Search for the cell housing the specified text and yield its (X, Y) center coordinate. 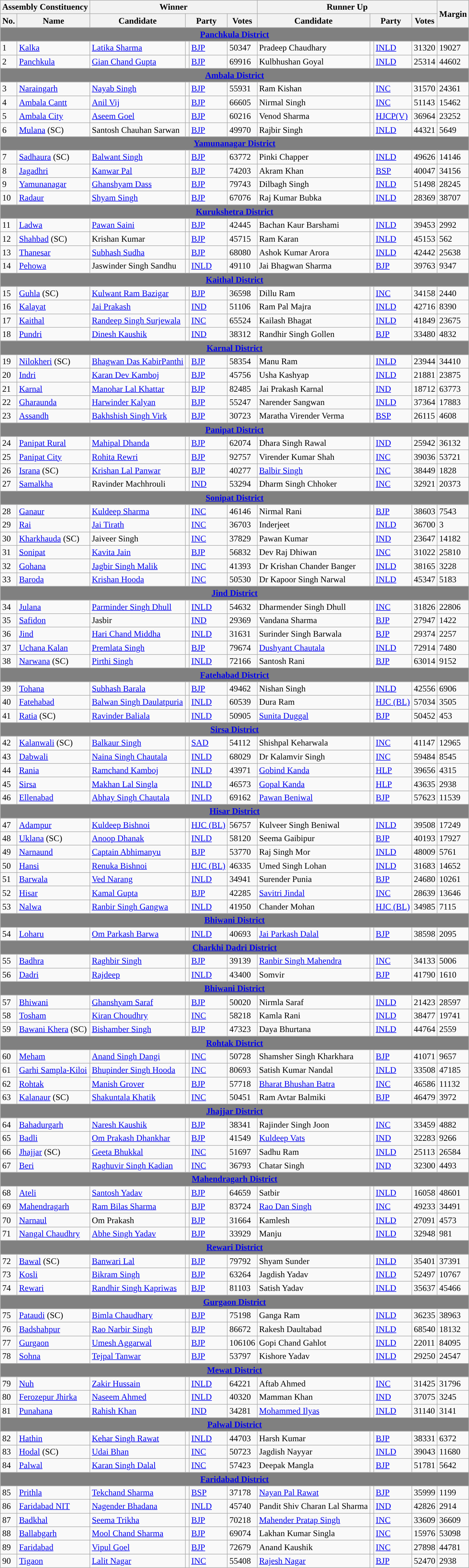
38331 (424, 1438)
44321 (424, 130)
50 (9, 866)
19 (9, 361)
60539 (243, 702)
Kailash Bhagat (313, 320)
29369 (243, 621)
63264 (243, 1275)
Bishamber Singh (137, 1029)
28639 (424, 893)
53797 (243, 1356)
Banwari Lal (137, 1261)
Om Prakash Dhankhar (137, 1138)
34158 (424, 293)
26 (9, 471)
Ghanshyam Saraf (137, 1002)
Nayab Singh (137, 89)
Daya Bhurtana (313, 1029)
44602 (453, 62)
20 (9, 375)
45153 (424, 239)
34281 (243, 1411)
Prithla (54, 1493)
40 (9, 702)
2257 (453, 634)
Faridabad NIT (54, 1506)
6906 (453, 689)
Dr Krishan Chander Banger (313, 566)
45715 (243, 239)
9 (9, 184)
Gurgaon District (235, 1302)
5761 (453, 852)
45347 (424, 579)
Geeta Bhukkal (137, 1152)
33609 (424, 1520)
4882 (453, 1125)
9152 (453, 661)
Rao Narbir Singh (137, 1329)
42716 (424, 307)
43971 (243, 770)
Pehowa (54, 266)
25638 (453, 252)
Rakesh Daultabad (313, 1329)
12 (9, 239)
17883 (453, 402)
Chander Mohan (313, 907)
Umesh Aggarwal (137, 1343)
78 (9, 1356)
Panchkula District (235, 34)
Rajdeep (137, 975)
Narnaund (54, 852)
Ferozepur Jhirka (54, 1397)
Bahadurgarh (54, 1125)
14182 (453, 539)
15976 (424, 1534)
Ambala District (235, 75)
69 (9, 1206)
Jai Bhagwan Sharma (313, 266)
37075 (424, 1397)
Jagadhri (54, 171)
86672 (243, 1329)
Kiran Choudhry (137, 1015)
2095 (453, 934)
Nangal Chaudhry (54, 1234)
45740 (243, 1506)
Pawan Saini (137, 225)
Satish Kumar Nandal (313, 1070)
Renuka Bishnoi (137, 866)
Kavita Jain (137, 552)
Ganga Ram (313, 1316)
44781 (453, 1547)
89 (9, 1547)
Sadhaura (SC) (54, 157)
Bhagwan Das KabirPanthi (137, 361)
38 (9, 661)
35999 (424, 1493)
Dhara Singh Rawal (313, 443)
80693 (243, 1070)
46 (9, 797)
41071 (424, 1057)
Shamsher Singh Kharkhara (313, 1057)
19027 (453, 48)
Hari Chand Middha (137, 634)
Tigaon (54, 1561)
60216 (243, 116)
40320 (243, 1397)
Panipat District (235, 430)
Jind District (235, 593)
38312 (243, 334)
29250 (424, 1356)
Kalayat (54, 307)
87 (9, 1520)
34156 (453, 171)
Hathin (54, 1438)
68029 (243, 757)
Nuh (54, 1384)
Jai Prakash (137, 307)
5642 (453, 1465)
7115 (453, 907)
51498 (424, 184)
36598 (243, 293)
Bakhshish Singh Virk (137, 416)
Fatehabad District (235, 675)
Ballabgarh (54, 1534)
Tosham (54, 1015)
Ravinder Baliala (137, 716)
Ellenabad (54, 797)
Safidon (54, 621)
40047 (424, 171)
Ashok Kumar Arora (313, 252)
50905 (243, 716)
Sonipat (54, 552)
Jhajjar (SC) (54, 1152)
Dev Raj Dhiwan (313, 552)
Vipul Goel (137, 1547)
Gohana (54, 566)
Ram Pal Majra (313, 307)
36 (9, 634)
Pinki Chapper (313, 157)
Raj Kumar Bubka (313, 198)
37364 (424, 402)
55 (9, 961)
453 (453, 716)
53721 (453, 457)
Sunita Duggal (313, 716)
Shakuntala Khatik (137, 1097)
Dushyant Chautala (313, 648)
Kuldeep Bishnoi (137, 825)
72914 (424, 648)
Manu Ram (313, 361)
39453 (424, 225)
55408 (243, 1561)
33459 (424, 1125)
Charkhi Dadri District (235, 947)
39043 (424, 1452)
1199 (453, 1493)
72679 (243, 1547)
35637 (424, 1288)
Abhe Singh Yadav (137, 1234)
25314 (424, 62)
Panipat City (54, 457)
84095 (453, 1343)
Raghuvir Singh Kadian (137, 1166)
79 (9, 1384)
7543 (453, 511)
Abhay Singh Chautala (137, 797)
39139 (243, 961)
34941 (243, 879)
31 (9, 552)
Nirmla Saraf (313, 1002)
Om Parkash Barwa (137, 934)
51106 (243, 307)
43635 (424, 784)
36235 (424, 1316)
Dilbagh Singh (313, 184)
86 (9, 1506)
Jaswinder Singh Sandhu (137, 266)
4573 (453, 1220)
Bachan Kaur Barshami (313, 225)
Dr Kalamvir Singh (313, 757)
Badli (54, 1138)
27898 (424, 1547)
Jagbir Singh Malik (137, 566)
46573 (243, 784)
24 (9, 443)
Beri (54, 1166)
Akram Khan (313, 171)
Ambala Cantt (54, 102)
58120 (243, 839)
Nirmal Rani (313, 511)
Kulbhushan Goyal (313, 62)
82485 (243, 389)
Kharkhauda (SC) (54, 539)
Gopi Chand Gahlot (313, 1343)
Randeep Singh Surjewala (137, 320)
Kuldeep Vats (313, 1138)
85 (9, 1493)
SAD (208, 743)
Dr Kapoor Singh Narwal (313, 579)
3505 (453, 702)
Rai (54, 525)
65524 (243, 320)
37 (9, 648)
Barwala (54, 879)
23944 (424, 361)
Rahish Khan (137, 1411)
No. (9, 21)
Jai Tirath (137, 525)
63014 (424, 661)
Jai Prakash Karnal (313, 389)
17249 (453, 825)
83 (9, 1452)
Hodal (SC) (54, 1452)
34985 (424, 907)
36703 (243, 525)
Kosli (54, 1275)
Jagdish Yadav (313, 1275)
Dharm Singh Chhoker (313, 484)
Kalka (54, 48)
32921 (424, 484)
38165 (424, 566)
40693 (243, 934)
73 (9, 1275)
Maratha Virender Verma (313, 416)
Zakir Hussain (137, 1384)
31631 (243, 634)
57034 (424, 702)
Dharmender Singh Dhull (313, 607)
55247 (243, 402)
36793 (243, 1166)
Lakhan Kumar Singla (313, 1534)
47185 (453, 1070)
72 (9, 1261)
Ram Bilas Sharma (137, 1206)
58218 (243, 1015)
Ateli (54, 1193)
42 (9, 743)
46479 (424, 1097)
Ram Kishan (313, 89)
63 (9, 1097)
Kulveer Singh Beniwal (313, 825)
35 (9, 621)
83724 (243, 1206)
Kaithal (54, 320)
Naresh Kaushik (137, 1125)
64 (9, 1125)
18712 (424, 389)
Bikram Singh (137, 1275)
Premlata Singh (137, 648)
59 (9, 1029)
27091 (424, 1220)
Dura Ram (313, 702)
Naraingarh (54, 89)
41849 (424, 320)
54 (9, 934)
32283 (424, 1138)
61 (9, 1070)
4 (9, 102)
Bharat Bhushan Batra (313, 1084)
Makhan Lal Singla (137, 784)
72166 (243, 661)
49462 (243, 689)
Parminder Singh Dhull (137, 607)
HJCP(V) (393, 116)
41790 (424, 975)
Chatar Singh (313, 1166)
26584 (453, 1152)
Balbir Singh (313, 471)
90 (9, 1561)
40193 (424, 839)
49 (9, 852)
Naseem Ahmed (137, 1397)
24361 (453, 89)
34 (9, 607)
81 (9, 1411)
Kurukshetra District (235, 212)
48601 (453, 1193)
42826 (424, 1506)
13646 (453, 893)
62074 (243, 443)
1828 (453, 471)
Jai Parkash Dalal (313, 934)
Indri (54, 375)
66 (9, 1152)
Bimla Chaudhary (137, 1316)
Gurgaon (54, 1343)
41549 (243, 1138)
Venod Sharma (313, 116)
19741 (453, 1015)
3141 (453, 1411)
74 (9, 1288)
31425 (424, 1384)
47323 (243, 1029)
2559 (453, 1029)
981 (453, 1234)
14146 (453, 157)
Assandh (54, 416)
Sonipat District (235, 498)
6 (9, 130)
34491 (453, 1206)
55931 (243, 89)
Kanwar Pal (137, 171)
5183 (453, 579)
Jhajjar District (235, 1111)
Pawan Beniwal (313, 797)
16058 (424, 1193)
5006 (453, 961)
43400 (243, 975)
53 (9, 907)
11 (9, 225)
Virender Kumar Shah (313, 457)
28 (9, 511)
Krishan Lal Panwar (137, 471)
42285 (243, 893)
69916 (243, 62)
Rewari (54, 1288)
Mahender Pratap Singh (313, 1520)
Umed Singh Lohan (313, 866)
49626 (424, 157)
14652 (453, 866)
Manju (313, 1234)
Badhra (54, 961)
Udai Bhan (137, 1452)
24680 (424, 879)
Mulana (SC) (54, 130)
Balwan Singh Daulatpuria (137, 702)
Ladwa (54, 225)
Latika Sharma (137, 48)
Mahipal Dhanda (137, 443)
Ranbir Singh Gangwa (137, 907)
38477 (424, 1015)
Tekchand Sharma (137, 1493)
70 (9, 1220)
38449 (424, 471)
Garhi Sampla-Kiloi (54, 1070)
41393 (243, 566)
57 (9, 1002)
4832 (453, 334)
33 (9, 579)
Karnal (54, 389)
31140 (424, 1411)
Santosh Chauhan Sarwan (137, 130)
Fatehabad (54, 702)
38341 (243, 1125)
Kamlesh (313, 1220)
67076 (243, 198)
Runner Up (347, 7)
39656 (424, 770)
31320 (424, 48)
58354 (243, 361)
80 (9, 1397)
Ramchand Kamboj (137, 770)
Shyam Singh (137, 198)
Ram Avtar Balmiki (313, 1097)
Santosh Rani (313, 661)
68540 (424, 1329)
Badkhal (54, 1520)
79674 (243, 648)
Gharaunda (54, 402)
25113 (424, 1152)
82 (9, 1438)
36700 (424, 525)
57423 (243, 1465)
52 (9, 893)
4493 (453, 1166)
75198 (243, 1316)
Kaithal District (235, 280)
Karan Dev Kamboj (137, 375)
Pataudi (SC) (54, 1316)
Baroda (54, 579)
14 (9, 266)
54112 (243, 743)
56757 (243, 825)
Seema Gaibipur (313, 839)
23647 (424, 539)
Jagdish Nayyar (313, 1452)
Meham (54, 1057)
27 (9, 484)
22011 (424, 1343)
4608 (453, 416)
Faridabad District (235, 1479)
Yamunanagar District (235, 143)
Rao Dan Singh (313, 1206)
Nilokheri (SC) (54, 361)
Captain Abhimanyu (137, 852)
4315 (453, 770)
Pandit Shiv Charan Lal Sharma (313, 1506)
Inderjeet (313, 525)
Panchkula (54, 62)
Ratia (SC) (54, 716)
Gian Chand Gupta (137, 62)
Anand Kaushik (313, 1547)
Rohtak (54, 1084)
29 (9, 525)
45466 (453, 1288)
9657 (453, 1057)
Krishan Kumar (137, 239)
Vandana Sharma (313, 621)
Ranbir Singh Mahendra (313, 961)
43 (9, 757)
41 (9, 716)
Narender Sangwan (313, 402)
2914 (453, 1506)
38963 (453, 1316)
Bawani Khera (SC) (54, 1029)
7 (9, 157)
Surender Punia (313, 879)
Samalkha (54, 484)
65 (9, 1138)
Hisar District (235, 811)
77 (9, 1343)
Manohar Lal Khattar (137, 389)
Randhir Singh Gollen (313, 334)
Dadri (54, 975)
Badshahpur (54, 1329)
2440 (453, 293)
Uchana Kalan (54, 648)
58 (9, 1015)
44 (9, 770)
69162 (243, 797)
Panipat Rural (54, 443)
41147 (424, 743)
Subhash Barala (137, 689)
15 (9, 293)
Palwal (54, 1465)
Santosh Yadav (137, 1193)
50347 (243, 48)
Yamunanagar (54, 184)
76 (9, 1329)
64659 (243, 1193)
45756 (243, 375)
35401 (424, 1261)
46146 (243, 511)
Seema Trikha (137, 1520)
63773 (453, 389)
Rewari District (235, 1247)
Kishore Yadav (313, 1356)
50723 (243, 1452)
Rajbir Singh (313, 130)
33508 (424, 1070)
Ram Karan (313, 239)
Pundri (54, 334)
Balwant Singh (137, 157)
46335 (243, 866)
8 (9, 171)
79792 (243, 1261)
Mahendragarh District (235, 1179)
57623 (424, 797)
Aseem Goel (137, 116)
92757 (243, 457)
Mohammed Ilyas (313, 1411)
Kulwant Ram Bazigar (137, 293)
32300 (424, 1166)
48 (9, 839)
9347 (453, 266)
28597 (453, 1002)
562 (453, 239)
Nishan Singh (313, 689)
Somvir (313, 975)
Nagender Bhadana (137, 1506)
70218 (243, 1520)
Margin (453, 14)
18132 (453, 1329)
Karan Singh Dalal (137, 1465)
Ved Narang (137, 879)
Bawal (SC) (54, 1261)
Anoop Dhanak (137, 839)
Rohtak District (235, 1043)
Narnaul (54, 1220)
Julana (54, 607)
Satish Yadav (313, 1288)
34133 (424, 961)
11539 (453, 797)
30723 (243, 416)
34410 (453, 361)
Gobind Kanda (313, 770)
Hisar (54, 893)
8390 (453, 307)
74203 (243, 171)
26115 (424, 416)
75 (9, 1316)
38707 (453, 198)
81103 (243, 1288)
2 (9, 62)
Deepak Mangla (313, 1465)
Palwal District (235, 1424)
33480 (424, 334)
71 (9, 1234)
42556 (424, 689)
23675 (453, 320)
39036 (424, 457)
Nayan Pal Rawat (313, 1493)
Rajinder Singh Joon (313, 1125)
28369 (424, 198)
40277 (243, 471)
15462 (453, 102)
42445 (243, 225)
Shyam Sunder (313, 1261)
51143 (424, 102)
31570 (424, 89)
6372 (453, 1438)
10 (9, 198)
Sirsa (54, 784)
31796 (453, 1384)
Bhiwani (54, 1002)
27947 (424, 621)
Punahana (54, 1411)
25 (9, 457)
3972 (453, 1097)
Pradeep Chaudhary (313, 48)
Mool Chand Sharma (137, 1534)
Dabwali (54, 757)
37178 (243, 1493)
13 (9, 252)
46586 (424, 1084)
Aftab Ahmed (313, 1384)
25942 (424, 443)
Jasbir (137, 621)
32948 (424, 1234)
Rajesh Nagar (313, 1561)
1422 (453, 621)
Ghanshyam Dass (137, 184)
Mewat District (235, 1370)
16 (9, 307)
22806 (453, 607)
17 (9, 320)
45 (9, 784)
Jaiveer Singh (137, 539)
37829 (243, 539)
30 (9, 539)
51781 (424, 1465)
Lalit Nagar (137, 1561)
Guhla (SC) (54, 293)
53098 (453, 1534)
Name (54, 21)
Ambala City (54, 116)
Kalanwali (SC) (54, 743)
Kuldeep Sharma (137, 511)
7480 (453, 648)
Shahbad (SC) (54, 239)
Krishan Hooda (137, 579)
Dinesh Kaushik (137, 334)
53770 (243, 852)
Tejpal Tanwar (137, 1356)
23875 (453, 375)
44703 (243, 1438)
Raghbir Singh (137, 961)
49110 (243, 266)
9266 (453, 1138)
52470 (424, 1561)
1 (9, 48)
Shishpal Keharwala (313, 743)
64221 (243, 1384)
Kamla Rani (313, 1015)
11680 (453, 1452)
31664 (243, 1220)
Assembly Constituency (45, 7)
Radaur (54, 198)
Sirsa District (235, 729)
59484 (424, 757)
Anand Singh Dangi (137, 1057)
50020 (243, 1002)
Manish Grover (137, 1084)
60 (9, 1057)
Harwinder Kalyan (137, 402)
41950 (243, 907)
Israna (SC) (54, 471)
21423 (424, 1002)
36964 (424, 116)
24547 (453, 1356)
Balkaur Singh (137, 743)
47 (9, 825)
Om Prakash (137, 1220)
Hansi (54, 866)
10261 (453, 879)
31022 (424, 552)
Narwana (SC) (54, 661)
3228 (453, 566)
21881 (424, 375)
Randhir Singh Kapriwas (137, 1288)
50530 (243, 579)
20373 (453, 484)
49970 (243, 130)
5 (9, 116)
84 (9, 1465)
48009 (424, 852)
31826 (424, 607)
38603 (424, 511)
Rohita Rewri (137, 457)
56 (9, 975)
69074 (243, 1534)
57718 (243, 1084)
37391 (453, 1261)
Mamman Khan (313, 1397)
36609 (453, 1520)
38598 (424, 934)
Uklana (SC) (54, 839)
39 (9, 689)
54632 (243, 607)
8545 (453, 757)
Loharu (54, 934)
12965 (453, 743)
Thanesar (54, 252)
11132 (453, 1084)
50452 (424, 716)
Sadhu Ram (313, 1152)
Jind (54, 634)
29374 (424, 634)
53294 (243, 484)
63772 (243, 157)
Mahendragarh (54, 1206)
Pirthi Singh (137, 661)
49233 (424, 1206)
Pawan Kumar (313, 539)
Savitri Jindal (313, 893)
Tohana (54, 689)
33929 (243, 1234)
Bhupinder Singh Hooda (137, 1070)
44764 (424, 1029)
56832 (243, 552)
66605 (243, 102)
88 (9, 1534)
21 (9, 389)
Rania (54, 770)
Kehar Singh Rawat (137, 1438)
28245 (453, 184)
50728 (243, 1057)
Kamal Gupta (137, 893)
51 (9, 879)
Anil Vij (137, 102)
Winner (174, 7)
23 (9, 416)
Raj Singh Mor (313, 852)
Ravinder Machhrouli (137, 484)
Surinder Singh Barwala (313, 634)
Faridabad (54, 1547)
39508 (424, 825)
Subhash Sudha (137, 252)
Kalanaur (SC) (54, 1097)
68 (9, 1193)
32 (9, 566)
Usha Kashyap (313, 375)
51697 (243, 1152)
Nalwa (54, 907)
Karnal District (235, 348)
106106 (243, 1343)
52497 (424, 1275)
1610 (453, 975)
22 (9, 402)
67 (9, 1166)
10767 (453, 1275)
39763 (424, 266)
23252 (453, 116)
42442 (424, 252)
36132 (453, 443)
25810 (453, 552)
50451 (243, 1097)
5649 (453, 130)
68080 (243, 252)
Harsh Kumar (313, 1438)
Adampur (54, 825)
Nirmal Singh (313, 102)
17927 (453, 839)
Naina Singh Chautala (137, 757)
2992 (453, 225)
Gopal Kanda (313, 784)
31683 (424, 866)
Dillu Ram (313, 293)
Ganaur (54, 511)
62 (9, 1084)
Satbir (313, 1193)
18 (9, 334)
79743 (243, 184)
Sohna (54, 1356)
3245 (453, 1397)
